Identify which cell holds the provided text, then report its [x, y] central coordinate. 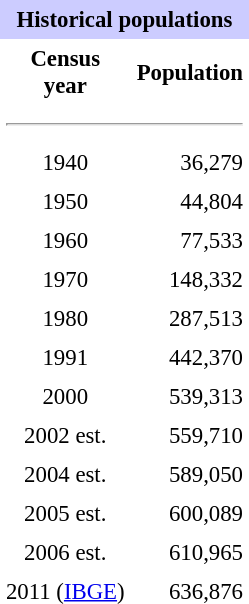
559,710 [190, 436]
Population [190, 72]
2000 [66, 396]
36,279 [190, 162]
Historical populations [124, 20]
1940 [66, 162]
610,965 [190, 552]
1950 [66, 202]
600,089 [190, 514]
1980 [66, 318]
539,313 [190, 396]
148,332 [190, 280]
1970 [66, 280]
1991 [66, 358]
Censusyear [66, 72]
1960 [66, 240]
2005 est. [66, 514]
2006 est. [66, 552]
2002 est. [66, 436]
589,050 [190, 474]
287,513 [190, 318]
44,804 [190, 202]
2004 est. [66, 474]
77,533 [190, 240]
442,370 [190, 358]
